Provide the [X, Y] coordinate of the cell's center where the given text is located.  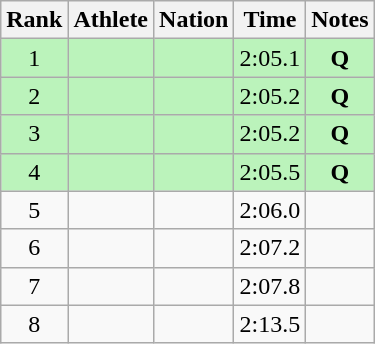
1 [34, 58]
2:05.1 [270, 58]
2:13.5 [270, 324]
4 [34, 172]
8 [34, 324]
3 [34, 134]
2:06.0 [270, 210]
Nation [194, 20]
2:07.2 [270, 248]
5 [34, 210]
2:07.8 [270, 286]
7 [34, 286]
Notes [340, 20]
Time [270, 20]
6 [34, 248]
2:05.5 [270, 172]
Rank [34, 20]
2 [34, 96]
Athlete [111, 20]
